Find where the given text appears and provide that cell's center as (x, y) coordinate. 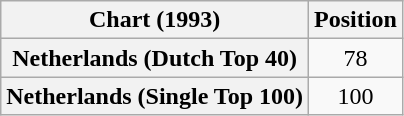
Position (356, 20)
Netherlands (Single Top 100) (155, 96)
78 (356, 58)
Chart (1993) (155, 20)
Netherlands (Dutch Top 40) (155, 58)
100 (356, 96)
